From the cell containing the given text, extract its center point as [X, Y] coordinate. 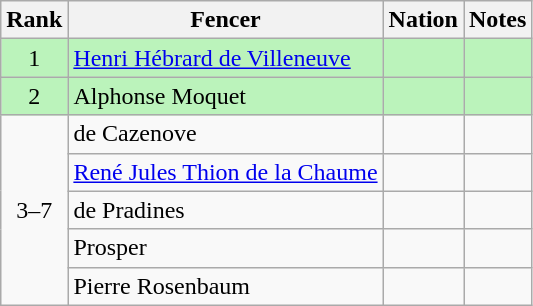
Nation [423, 20]
2 [34, 96]
Fencer [226, 20]
1 [34, 58]
Rank [34, 20]
de Pradines [226, 210]
Pierre Rosenbaum [226, 286]
Alphonse Moquet [226, 96]
René Jules Thion de la Chaume [226, 172]
de Cazenove [226, 134]
Notes [498, 20]
Prosper [226, 248]
Henri Hébrard de Villeneuve [226, 58]
3–7 [34, 210]
